Provide the [X, Y] coordinate of the cell's center where the given text is located.  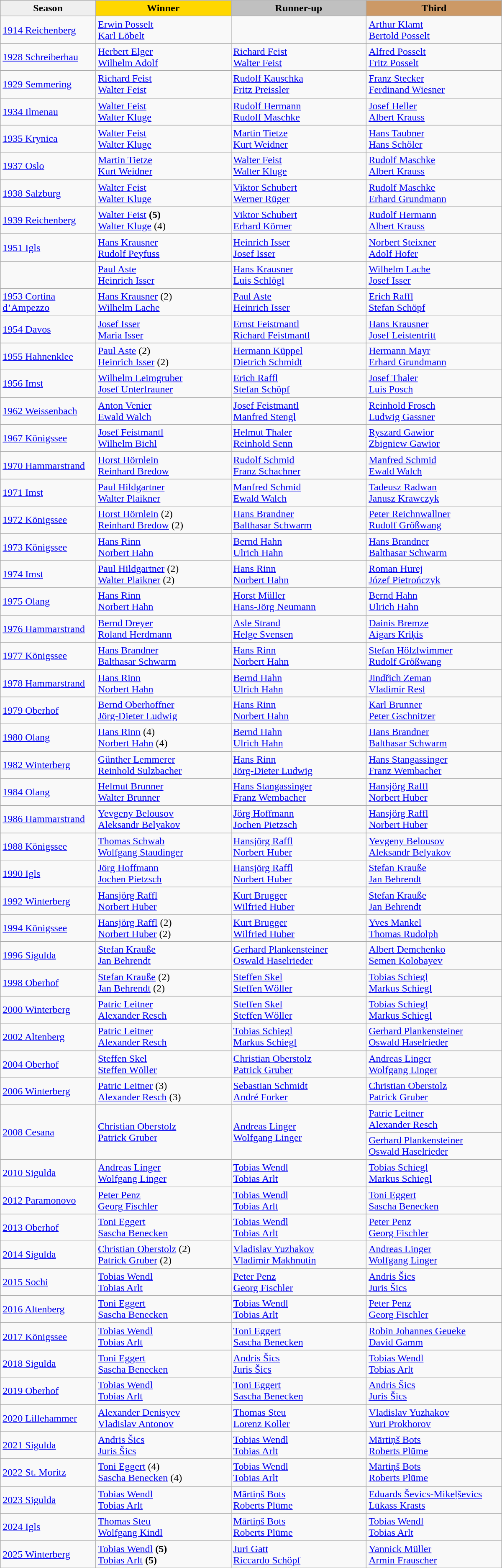
Juri GattRiccardo Schöpf [299, 1554]
Herbert ElgerWilhelm Adolf [163, 57]
1962 Weissenbach [48, 411]
2025 Winterberg [48, 1554]
1975 Olang [48, 602]
Günther LemmererReinhold Sulzbacher [163, 765]
1954 Davos [48, 329]
Thomas SchwabWolfgang Staudinger [163, 847]
Ryszard GawiorZbigniew Gawior [434, 438]
Horst Hörnlein (2)Reinhard Bredow (2) [163, 520]
1984 Olang [48, 792]
Erwin PosseltKarl Löbelt [163, 30]
Toni Eggert (4)Sascha Benecken (4) [163, 1473]
1974 Imst [48, 574]
Hans KrausnerLuis Schlögl [299, 274]
Tadeusz RadwanJanusz Krawczyk [434, 493]
Rudolf MaschkeAlbert Krauss [434, 166]
Helmut BrunnerWalter Brunner [163, 792]
Josef IsserMaria Isser [163, 329]
Josef HellerAlbert Krauss [434, 111]
Yannick MüllerArmin Frauscher [434, 1554]
2012 Paramonovo [48, 1200]
Robin Johannes GeuekeDavid Gamm [434, 1336]
Ernst FeistmantlRichard Feistmantl [299, 329]
1928 Schreiberhau [48, 57]
1938 Salzburg [48, 193]
Stefan Krauße (2)Jan Behrendt (2) [163, 982]
Bernd OberhoffnerJörg-Dieter Ludwig [163, 710]
2020 Lillehammer [48, 1418]
2016 Altenberg [48, 1309]
1986 Hammarstrand [48, 819]
Paul Hildgartner (2)Walter Plaikner (2) [163, 574]
Bernd DreyerRoland Herdmann [163, 628]
Josef ThalerLuis Posch [434, 384]
Reinhold FroschLudwig Gassner [434, 411]
2017 Königssee [48, 1336]
1979 Oberhof [48, 710]
Franz SteckerFerdinand Wiesner [434, 85]
2022 St. Moritz [48, 1473]
Josef FeistmantlWilhelm Bichl [163, 438]
1988 Königssee [48, 847]
Rudolf HermannRudolf Maschke [299, 111]
Alexander DenisyevVladislav Antonov [163, 1418]
Winner [163, 8]
Stefan HölzlwimmerRudolf Größwang [434, 656]
1953 Cortina d’Ampezzo [48, 302]
Sebastian SchmidtAndré Forker [299, 1091]
1998 Oberhof [48, 982]
2004 Oberhof [48, 1064]
Dainis BremzeAigars Kriķis [434, 628]
Hans Rinn (4)Norbert Hahn (4) [163, 737]
2008 Cesana [48, 1132]
Eduards Ševics-MikeļševicsLūkass Krasts [434, 1499]
1937 Oslo [48, 166]
1955 Hahnenklee [48, 356]
Rudolf SchmidFranz Schachner [299, 465]
Alfred PosseltFritz Posselt [434, 57]
Asle StrandHelge Svensen [299, 628]
Hans Krausner (2)Wilhelm Lache [163, 302]
Heinrich IsserJosef Isser [299, 248]
1935 Krynica [48, 139]
1967 Königssee [48, 438]
Hansjörg Raffl (2)Norbert Huber (2) [163, 928]
1929 Semmering [48, 85]
1971 Imst [48, 493]
Season [48, 8]
2021 Sigulda [48, 1445]
Roman HurejJózef Pietrończyk [434, 574]
Patric Leitner (3)Alexander Resch (3) [163, 1091]
Peter ReichnwallnerRudolf Größwang [434, 520]
1970 Hammarstrand [48, 465]
Norbert SteixnerAdolf Hofer [434, 248]
2019 Oberhof [48, 1391]
Hans KrausnerRudolf Peyfuss [163, 248]
1972 Königssee [48, 520]
Thomas SteuWolfgang Kindl [163, 1527]
2024 Igls [48, 1527]
Paul HildgartnerWalter Plaikner [163, 493]
2014 Sigulda [48, 1255]
2006 Winterberg [48, 1091]
1914 Reichenberg [48, 30]
1996 Sigulda [48, 956]
1973 Königssee [48, 547]
1934 Ilmenau [48, 111]
1990 Igls [48, 874]
Paul Aste (2)Heinrich Isser (2) [163, 356]
1956 Imst [48, 384]
Arthur KlamtBertold Posselt [434, 30]
Albert DemchenkoSemen Kolobayev [434, 956]
2013 Oberhof [48, 1227]
Thomas SteuLorenz Koller [299, 1418]
Runner-up [299, 8]
Rudolf MaschkeErhard Grundmann [434, 193]
Walter Feist (5)Walter Kluge (4) [163, 220]
Rudolf HermannAlbert Krauss [434, 220]
1982 Winterberg [48, 765]
Hermann MayrErhard Grundmann [434, 356]
Hans KrausnerJosef Leistentritt [434, 329]
1976 Hammarstrand [48, 628]
2015 Sochi [48, 1282]
2000 Winterberg [48, 1010]
1992 Winterberg [48, 901]
1978 Hammarstrand [48, 683]
2010 Sigulda [48, 1173]
Christian Oberstolz (2)Patrick Gruber (2) [163, 1255]
Wilhelm LeimgruberJosef Unterfrauner [163, 384]
1951 Igls [48, 248]
Horst HörnleinReinhard Bredow [163, 465]
Rudolf KauschkaFritz Preissler [299, 85]
Helmut ThalerReinhold Senn [299, 438]
1939 Reichenberg [48, 220]
Anton VenierEwald Walch [163, 411]
Hermann KüppelDietrich Schmidt [299, 356]
Viktor SchubertWerner Rüger [299, 193]
Yves MankelThomas Rudolph [434, 928]
Wilhelm LacheJosef Isser [434, 274]
Karl BrunnerPeter Gschnitzer [434, 710]
Jindřich ZemanVladimír Resl [434, 683]
Horst MüllerHans-Jörg Neumann [299, 602]
1977 Königssee [48, 656]
Josef FeistmantlManfred Stengl [299, 411]
Tobias Wendl (5)Tobias Arlt (5) [163, 1554]
1994 Königssee [48, 928]
Hans RinnJörg-Dieter Ludwig [299, 765]
Viktor SchubertErhard Körner [299, 220]
Hans TaubnerHans Schöler [434, 139]
2023 Sigulda [48, 1499]
1980 Olang [48, 737]
Vladislav YuzhakovVladimir Makhnutin [299, 1255]
2002 Altenberg [48, 1037]
Vladislav YuzhakovYuri Prokhorov [434, 1418]
2018 Sigulda [48, 1364]
Third [434, 8]
